Output the [x, y] coordinate of the center of the cell containing the given text.  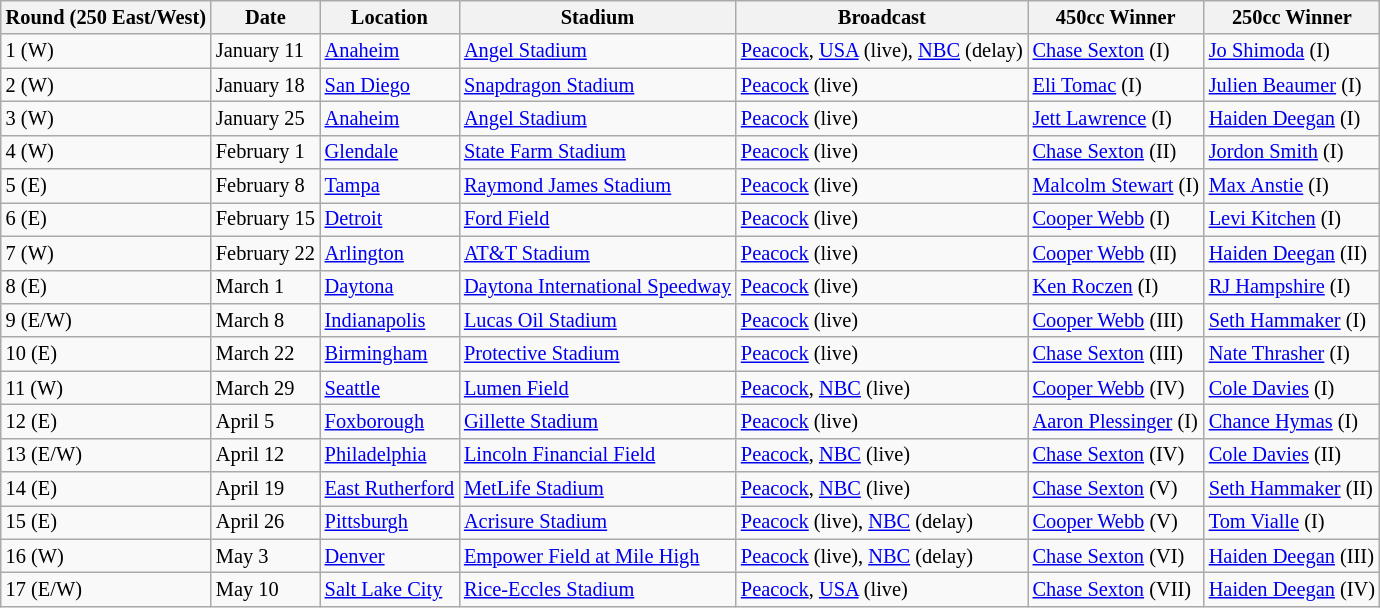
February 22 [266, 253]
Cooper Webb (IV) [1116, 388]
May 3 [266, 556]
January 25 [266, 118]
February 1 [266, 152]
Arlington [390, 253]
Cole Davies (I) [1292, 388]
Lumen Field [598, 388]
Jo Shimoda (I) [1292, 51]
Tampa [390, 186]
May 10 [266, 589]
Tom Vialle (I) [1292, 522]
April 5 [266, 421]
Round (250 East/West) [106, 17]
Peacock, USA (live), NBC (delay) [882, 51]
Daytona International Speedway [598, 287]
15 (E) [106, 522]
Chase Sexton (III) [1116, 354]
5 (E) [106, 186]
Max Anstie (I) [1292, 186]
Seth Hammaker (I) [1292, 320]
2 (W) [106, 85]
Lucas Oil Stadium [598, 320]
12 (E) [106, 421]
Jett Lawrence (I) [1116, 118]
Haiden Deegan (I) [1292, 118]
Cooper Webb (III) [1116, 320]
March 1 [266, 287]
April 19 [266, 489]
San Diego [390, 85]
Seth Hammaker (II) [1292, 489]
Chase Sexton (V) [1116, 489]
4 (W) [106, 152]
Julien Beaumer (I) [1292, 85]
March 8 [266, 320]
April 12 [266, 455]
Malcolm Stewart (I) [1116, 186]
Foxborough [390, 421]
Ken Roczen (I) [1116, 287]
Location [390, 17]
Broadcast [882, 17]
February 8 [266, 186]
January 18 [266, 85]
Lincoln Financial Field [598, 455]
Rice-Eccles Stadium [598, 589]
Cooper Webb (II) [1116, 253]
Glendale [390, 152]
Protective Stadium [598, 354]
Birmingham [390, 354]
9 (E/W) [106, 320]
East Rutherford [390, 489]
March 22 [266, 354]
Ford Field [598, 219]
Cooper Webb (I) [1116, 219]
10 (E) [106, 354]
Salt Lake City [390, 589]
16 (W) [106, 556]
3 (W) [106, 118]
Snapdragon Stadium [598, 85]
7 (W) [106, 253]
Denver [390, 556]
1 (W) [106, 51]
Haiden Deegan (II) [1292, 253]
January 11 [266, 51]
AT&T Stadium [598, 253]
Gillette Stadium [598, 421]
450cc Winner [1116, 17]
RJ Hampshire (I) [1292, 287]
Stadium [598, 17]
Chase Sexton (IV) [1116, 455]
Nate Thrasher (I) [1292, 354]
Seattle [390, 388]
Empower Field at Mile High [598, 556]
Cooper Webb (V) [1116, 522]
Levi Kitchen (I) [1292, 219]
17 (E/W) [106, 589]
Indianapolis [390, 320]
Daytona [390, 287]
Philadelphia [390, 455]
Chase Sexton (I) [1116, 51]
Chase Sexton (II) [1116, 152]
Chase Sexton (VII) [1116, 589]
Aaron Plessinger (I) [1116, 421]
Haiden Deegan (IV) [1292, 589]
6 (E) [106, 219]
Acrisure Stadium [598, 522]
February 15 [266, 219]
Chance Hymas (I) [1292, 421]
13 (E/W) [106, 455]
March 29 [266, 388]
Detroit [390, 219]
8 (E) [106, 287]
State Farm Stadium [598, 152]
Haiden Deegan (III) [1292, 556]
250cc Winner [1292, 17]
Peacock, USA (live) [882, 589]
Eli Tomac (I) [1116, 85]
MetLife Stadium [598, 489]
Pittsburgh [390, 522]
Jordon Smith (I) [1292, 152]
11 (W) [106, 388]
Raymond James Stadium [598, 186]
Chase Sexton (VI) [1116, 556]
14 (E) [106, 489]
Date [266, 17]
Cole Davies (II) [1292, 455]
April 26 [266, 522]
